Provide the (x, y) coordinate of the cell's center where the given text is located.  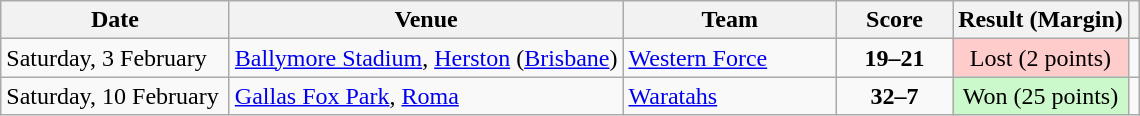
Lost (2 points) (1041, 58)
Saturday, 10 February (116, 96)
19–21 (895, 58)
Score (895, 20)
Venue (426, 20)
32–7 (895, 96)
Saturday, 3 February (116, 58)
Result (Margin) (1041, 20)
Team (730, 20)
Won (25 points) (1041, 96)
Waratahs (730, 96)
Date (116, 20)
Gallas Fox Park, Roma (426, 96)
Ballymore Stadium, Herston (Brisbane) (426, 58)
Western Force (730, 58)
